Search for the cell housing the specified text and yield its [x, y] center coordinate. 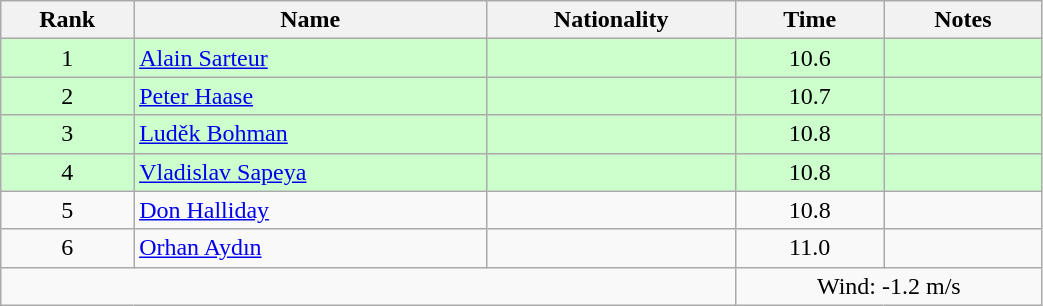
Nationality [612, 20]
Orhan Aydın [310, 248]
Vladislav Sapeya [310, 172]
Wind: -1.2 m/s [889, 286]
Notes [963, 20]
10.6 [810, 58]
6 [68, 248]
Luděk Bohman [310, 134]
Peter Haase [310, 96]
Alain Sarteur [310, 58]
Rank [68, 20]
Don Halliday [310, 210]
10.7 [810, 96]
4 [68, 172]
1 [68, 58]
3 [68, 134]
Time [810, 20]
Name [310, 20]
5 [68, 210]
11.0 [810, 248]
2 [68, 96]
